Provide the (x, y) coordinate of the cell's center where the given text is located.  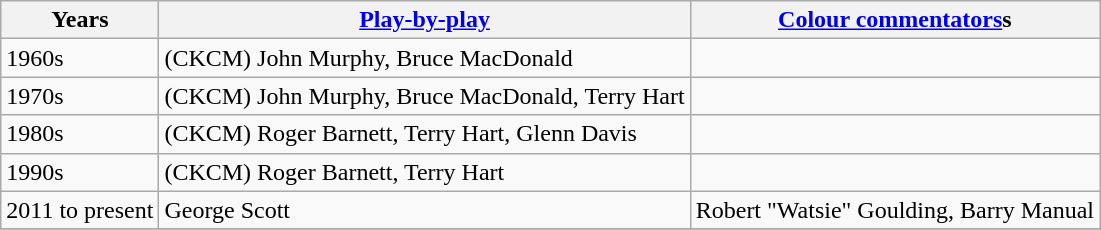
(CKCM) Roger Barnett, Terry Hart (424, 172)
Play-by-play (424, 20)
(CKCM) John Murphy, Bruce MacDonald, Terry Hart (424, 96)
Robert "Watsie" Goulding, Barry Manual (894, 210)
Colour commentatorss (894, 20)
(CKCM) Roger Barnett, Terry Hart, Glenn Davis (424, 134)
1980s (80, 134)
1990s (80, 172)
(CKCM) John Murphy, Bruce MacDonald (424, 58)
1960s (80, 58)
2011 to present (80, 210)
Years (80, 20)
1970s (80, 96)
George Scott (424, 210)
